Output the (x, y) coordinate of the center of the cell containing the given text.  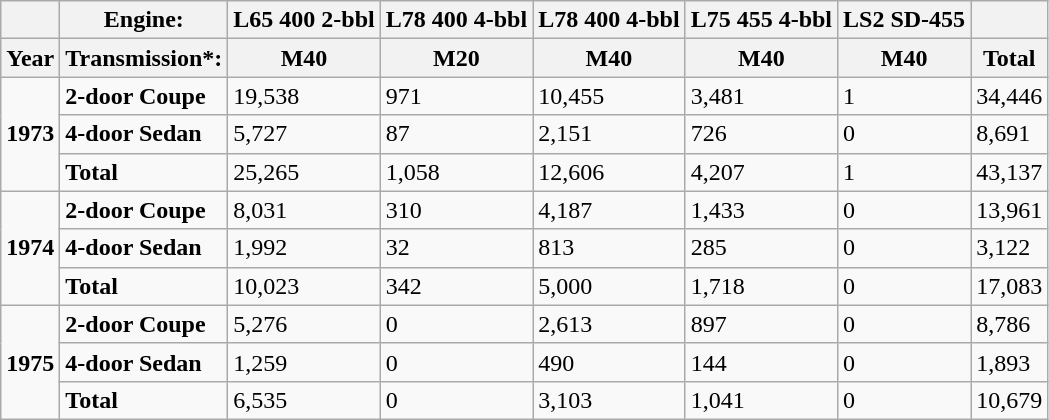
1,893 (1010, 362)
5,727 (304, 134)
17,083 (1010, 286)
1,992 (304, 248)
6,535 (304, 400)
M20 (456, 58)
8,786 (1010, 324)
Year (30, 58)
1974 (30, 248)
4,187 (609, 210)
Engine: (144, 20)
1,718 (761, 286)
342 (456, 286)
1,041 (761, 400)
813 (609, 248)
34,446 (1010, 96)
8,691 (1010, 134)
13,961 (1010, 210)
1973 (30, 134)
LS2 SD-455 (904, 20)
5,000 (609, 286)
1,433 (761, 210)
1,259 (304, 362)
1975 (30, 362)
L75 455 4-bbl (761, 20)
10,679 (1010, 400)
490 (609, 362)
10,455 (609, 96)
5,276 (304, 324)
10,023 (304, 286)
12,606 (609, 172)
2,151 (609, 134)
3,103 (609, 400)
Transmission*: (144, 58)
32 (456, 248)
144 (761, 362)
726 (761, 134)
87 (456, 134)
4,207 (761, 172)
43,137 (1010, 172)
25,265 (304, 172)
3,122 (1010, 248)
285 (761, 248)
19,538 (304, 96)
1,058 (456, 172)
L65 400 2-bbl (304, 20)
897 (761, 324)
3,481 (761, 96)
8,031 (304, 210)
2,613 (609, 324)
310 (456, 210)
971 (456, 96)
